Return the (X, Y) coordinate for the center point of the cell that contains the specified text.  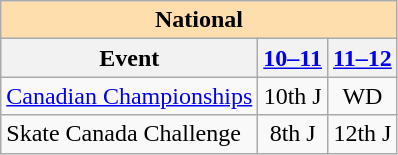
Event (130, 58)
11–12 (363, 58)
10–11 (293, 58)
Skate Canada Challenge (130, 134)
8th J (293, 134)
Canadian Championships (130, 96)
National (200, 20)
10th J (293, 96)
12th J (363, 134)
WD (363, 96)
